Identify which cell holds the provided text, then report its [x, y] central coordinate. 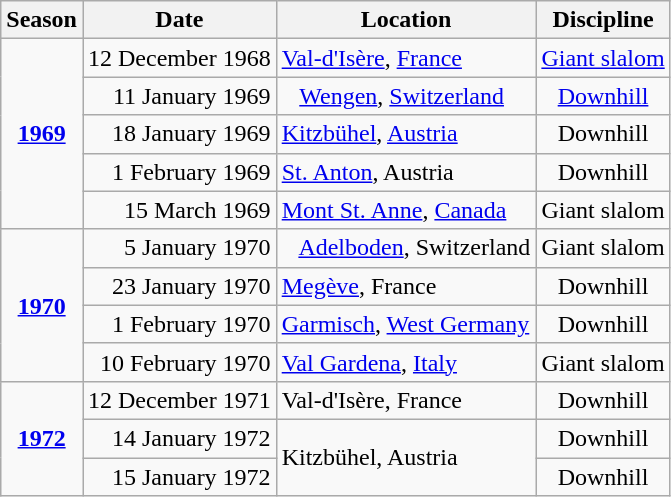
1972 [42, 438]
Adelboden, Switzerland [406, 248]
1 February 1970 [179, 324]
15 January 1972 [179, 477]
Mont St. Anne, Canada [406, 210]
Location [406, 20]
18 January 1969 [179, 134]
1 February 1969 [179, 172]
14 January 1972 [179, 438]
1970 [42, 305]
5 January 1970 [179, 248]
Val Gardena, Italy [406, 362]
Discipline [603, 20]
St. Anton, Austria [406, 172]
10 February 1970 [179, 362]
1969 [42, 134]
Megève, France [406, 286]
Wengen, Switzerland [406, 96]
11 January 1969 [179, 96]
23 January 1970 [179, 286]
Date [179, 20]
Season [42, 20]
Garmisch, West Germany [406, 324]
12 December 1968 [179, 58]
12 December 1971 [179, 400]
15 March 1969 [179, 210]
